Return (x, y) of the center of cell containing provided text 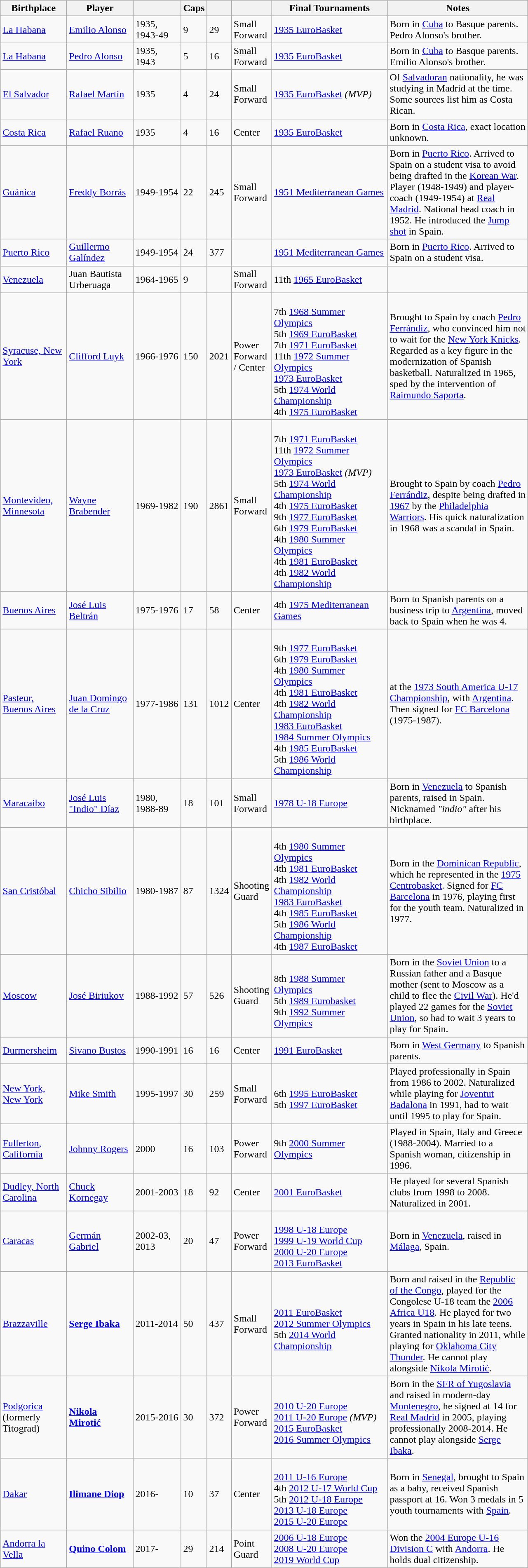
190 (194, 505)
2002-03, 2013 (157, 1241)
Freddy Borrás (100, 192)
Emilio Alonso (100, 30)
1977-1986 (157, 704)
1991 EuroBasket (330, 1050)
Born in Senegal, brought to Spain as a baby, received Spanish passport at 16. Won 3 medals in 5 youth tournaments with Spain. (458, 1494)
Pasteur, Buenos Aires (34, 704)
2000 (157, 1148)
2010 U-20 Europe 2011 U-20 Europe (MVP) 2015 EuroBasket 2016 Summer Olympics (330, 1417)
Andorra la Vella (34, 1549)
José Biriukov (100, 996)
Born in Costa Rica, exact location unknown. (458, 132)
2011 U-16 Europe 4th 2012 U-17 World Cup 5th 2012 U-18 Europe 2013 U-18 Europe 2015 U-20 Europe (330, 1494)
Final Tournaments (330, 8)
Brazzaville (34, 1324)
Mike Smith (100, 1094)
50 (194, 1324)
Pedro Alonso (100, 56)
Durmersheim (34, 1050)
Quino Colom (100, 1549)
Juan Bautista Urberuaga (100, 279)
8th 1988 Summer Olympics 5th 1989 Eurobasket 9th 1992 Summer Olympics (330, 996)
58 (219, 610)
526 (219, 996)
Caracas (34, 1241)
11th 1965 EuroBasket (330, 279)
2001-2003 (157, 1192)
2015-2016 (157, 1417)
1935 EuroBasket (MVP) (330, 94)
57 (194, 996)
1966-1976 (157, 356)
101 (219, 803)
Born in Cuba to Basque parents. Pedro Alonso's brother. (458, 30)
Born in Venezuela, raised in Málaga, Spain. (458, 1241)
Rafael Ruano (100, 132)
Chicho Sibilio (100, 891)
372 (219, 1417)
Point Guard (251, 1549)
Born in West Germany to Spanish parents. (458, 1050)
1978 U-18 Europe (330, 803)
103 (219, 1148)
20 (194, 1241)
Dudley, North Carolina (34, 1192)
131 (194, 704)
Dakar (34, 1494)
Born in Cuba to Basque parents. Emilio Alonso's brother. (458, 56)
José Luis Beltrán (100, 610)
Caps (194, 8)
Power Forward / Center (251, 356)
Montevideo, Minnesota (34, 505)
Maracaibo (34, 803)
at the 1973 South America U-17 Championship, with Argentina. Then signed for FC Barcelona (1975-1987). (458, 704)
2861 (219, 505)
1980-1987 (157, 891)
Wayne Brabender (100, 505)
37 (219, 1494)
Syracuse, New York (34, 356)
Won the 2004 Europe U-16 Division C with Andorra. He holds dual citizenship. (458, 1549)
Chuck Kornegay (100, 1192)
Rafael Martín (100, 94)
Fullerton, California (34, 1148)
El Salvador (34, 94)
Puerto Rico (34, 252)
Notes (458, 8)
Podgorica (formerly Titograd) (34, 1417)
1998 U-18 Europe 1999 U-19 World Cup 2000 U-20 Europe 2013 EuroBasket (330, 1241)
1975-1976 (157, 610)
10 (194, 1494)
Buenos Aires (34, 610)
9th 2000 Summer Olympics (330, 1148)
Born to Spanish parents on a business trip to Argentina, moved back to Spain when he was 4. (458, 610)
Juan Domingo de la Cruz (100, 704)
47 (219, 1241)
150 (194, 356)
Of Salvadoran nationality, he was studying in Madrid at the time. Some sources list him as Costa Rican. (458, 94)
22 (194, 192)
Guánica (34, 192)
214 (219, 1549)
1988-1992 (157, 996)
1964-1965 (157, 279)
Played professionally in Spain from 1986 to 2002. Naturalized while playing for Joventut Badalona in 1991, had to wait until 1995 to play for Spain. (458, 1094)
San Cristóbal (34, 891)
Sivano Bustos (100, 1050)
6th 1995 EuroBasket 5th 1997 EuroBasket (330, 1094)
87 (194, 891)
2021 (219, 356)
2011 EuroBasket 2012 Summer Olympics 5th 2014 World Championship (330, 1324)
Venezuela (34, 279)
Born in Venezuela to Spanish parents, raised in Spain. Nicknamed "indio" after his birthplace. (458, 803)
437 (219, 1324)
245 (219, 192)
New York, New York (34, 1094)
2006 U-18 Europe 2008 U-20 Europe 2019 World Cup (330, 1549)
Serge Ibaka (100, 1324)
2011-2014 (157, 1324)
2017- (157, 1549)
Ilimane Diop (100, 1494)
Nikola Mirotić (100, 1417)
1980, 1988-89 (157, 803)
17 (194, 610)
Johnny Rogers (100, 1148)
Germán Gabriel (100, 1241)
2016- (157, 1494)
1990-1991 (157, 1050)
1935, 1943-49 (157, 30)
92 (219, 1192)
1935, 1943 (157, 56)
4th 1975 Mediterranean Games (330, 610)
He played for several Spanish clubs from 1998 to 2008. Naturalized in 2001. (458, 1192)
1969-1982 (157, 505)
259 (219, 1094)
Costa Rica (34, 132)
Played in Spain, Italy and Greece (1988-2004). Married to a Spanish woman, citizenship in 1996. (458, 1148)
Clifford Luyk (100, 356)
1995-1997 (157, 1094)
377 (219, 252)
1012 (219, 704)
José Luis "Indio" Díaz (100, 803)
Player (100, 8)
Guillermo Galíndez (100, 252)
Born in Puerto Rico. Arrived to Spain on a student visa. (458, 252)
5 (194, 56)
1324 (219, 891)
Moscow (34, 996)
2001 EuroBasket (330, 1192)
Birthplace (34, 8)
